Determine the [X, Y] coordinate at the center of the cell enclosing the given text.  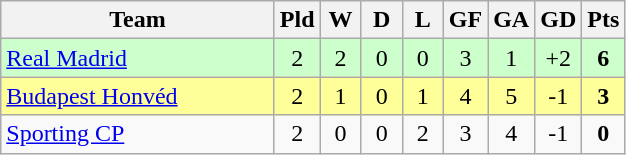
GF [465, 20]
L [422, 20]
Team [138, 20]
+2 [558, 58]
GA [512, 20]
D [382, 20]
Real Madrid [138, 58]
Pld [297, 20]
Sporting CP [138, 134]
5 [512, 96]
Budapest Honvéd [138, 96]
W [340, 20]
GD [558, 20]
Pts [604, 20]
6 [604, 58]
